Search for the cell housing the specified text and yield its (x, y) center coordinate. 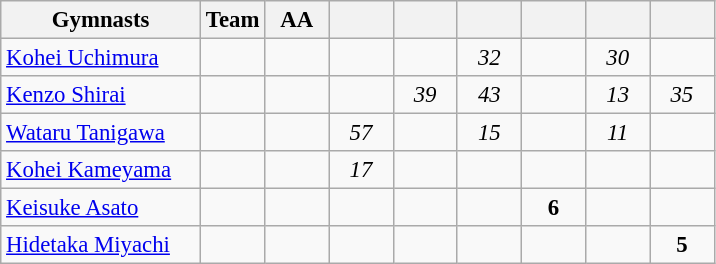
43 (489, 95)
32 (489, 58)
AA (297, 20)
Gymnasts (101, 20)
57 (361, 133)
6 (553, 208)
35 (682, 95)
11 (618, 133)
Keisuke Asato (101, 208)
30 (618, 58)
15 (489, 133)
Kohei Uchimura (101, 58)
Wataru Tanigawa (101, 133)
Kohei Kameyama (101, 170)
13 (618, 95)
17 (361, 170)
Team (232, 20)
39 (425, 95)
5 (682, 245)
Hidetaka Miyachi (101, 245)
Kenzo Shirai (101, 95)
